Capture the cell that displays the provided text and extract its [x, y] central coordinate. 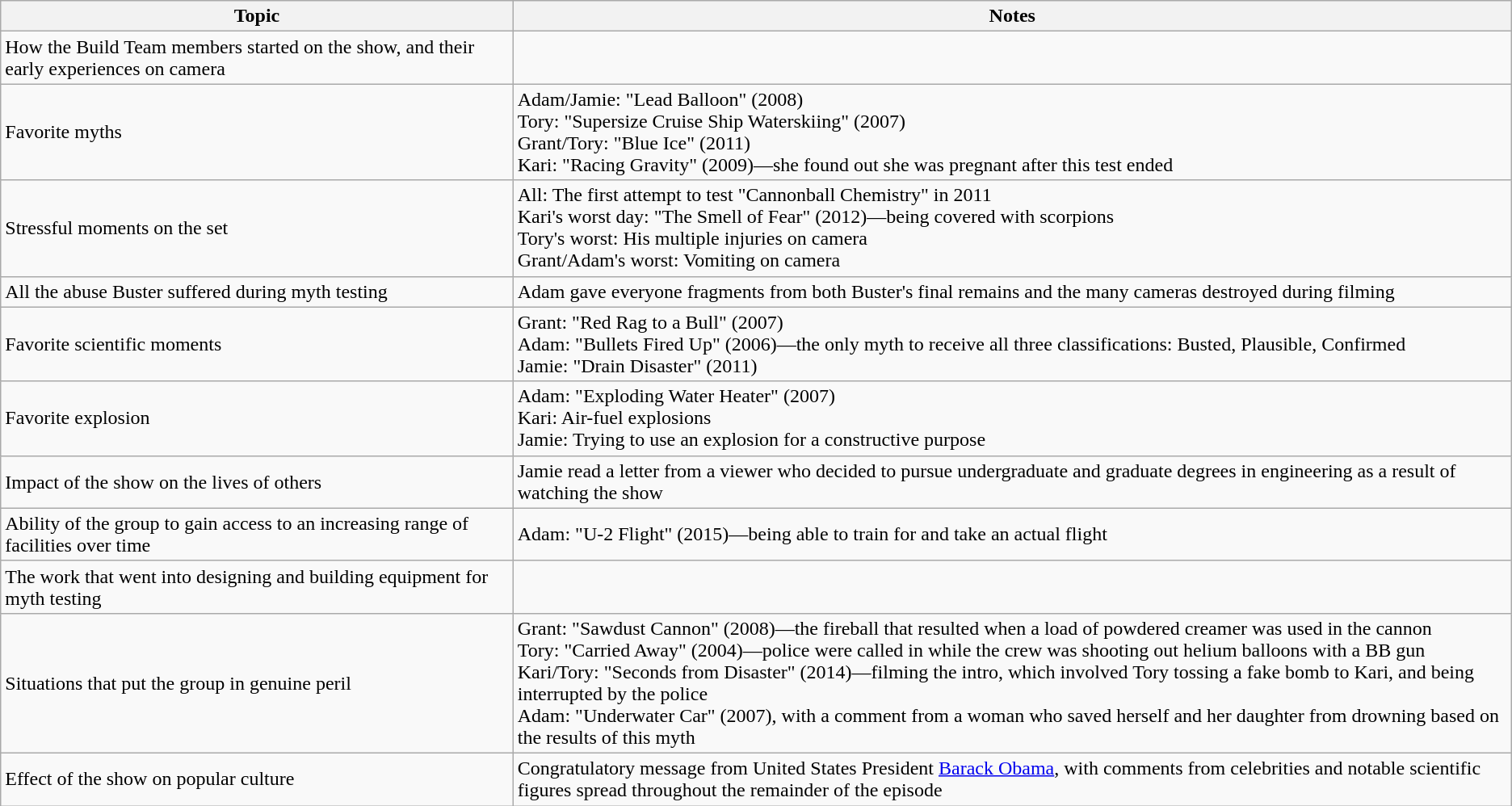
Adam gave everyone fragments from both Buster's final remains and the many cameras destroyed during filming [1012, 292]
How the Build Team members started on the show, and their early experiences on camera [257, 58]
Stressful moments on the set [257, 228]
Favorite myths [257, 132]
Favorite explosion [257, 418]
Adam: "U-2 Flight" (2015)—being able to train for and take an actual flight [1012, 535]
Notes [1012, 16]
Jamie read a letter from a viewer who decided to pursue undergraduate and graduate degrees in engineering as a result of watching the show [1012, 481]
Situations that put the group in genuine peril [257, 683]
Effect of the show on popular culture [257, 779]
Ability of the group to gain access to an increasing range of facilities over time [257, 535]
All the abuse Buster suffered during myth testing [257, 292]
Favorite scientific moments [257, 344]
Topic [257, 16]
Impact of the show on the lives of others [257, 481]
The work that went into designing and building equipment for myth testing [257, 586]
Adam: "Exploding Water Heater" (2007)Kari: Air-fuel explosionsJamie: Trying to use an explosion for a constructive purpose [1012, 418]
